Identify which cell holds the provided text, then report its (X, Y) central coordinate. 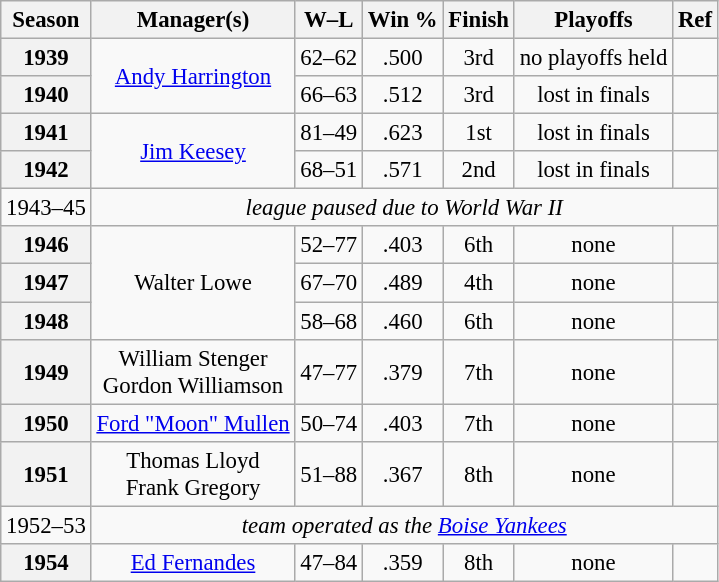
4th (478, 283)
52–77 (329, 245)
.500 (402, 58)
Manager(s) (193, 20)
Walter Lowe (193, 282)
William StengerGordon Williamson (193, 372)
Ford "Moon" Mullen (193, 423)
66–63 (329, 95)
1946 (46, 245)
.489 (402, 283)
Ed Fernandes (193, 563)
2nd (478, 170)
.359 (402, 563)
1951 (46, 474)
51–88 (329, 474)
.379 (402, 372)
62–62 (329, 58)
.512 (402, 95)
Season (46, 20)
Win % (402, 20)
1st (478, 133)
47–77 (329, 372)
50–74 (329, 423)
no playoffs held (593, 58)
1949 (46, 372)
league paused due to World War II (404, 208)
47–84 (329, 563)
58–68 (329, 321)
81–49 (329, 133)
Andy Harrington (193, 76)
Ref (696, 20)
Thomas LloydFrank Gregory (193, 474)
1940 (46, 95)
.571 (402, 170)
team operated as the Boise Yankees (404, 525)
1954 (46, 563)
1939 (46, 58)
.460 (402, 321)
68–51 (329, 170)
1942 (46, 170)
1947 (46, 283)
Playoffs (593, 20)
Finish (478, 20)
1952–53 (46, 525)
1943–45 (46, 208)
W–L (329, 20)
Jim Keesey (193, 152)
1950 (46, 423)
.623 (402, 133)
.367 (402, 474)
67–70 (329, 283)
1941 (46, 133)
1948 (46, 321)
